Locate the cell with the specified text and output its [x, y] center coordinate. 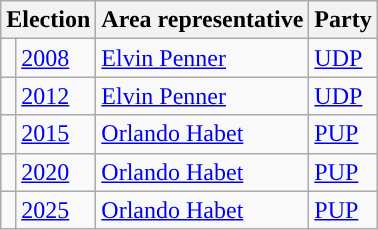
2008 [56, 58]
2020 [56, 172]
2025 [56, 210]
Area representative [202, 20]
2012 [56, 96]
Party [343, 20]
Election [48, 20]
2015 [56, 134]
